Locate the cell with the specified text and output its [x, y] center coordinate. 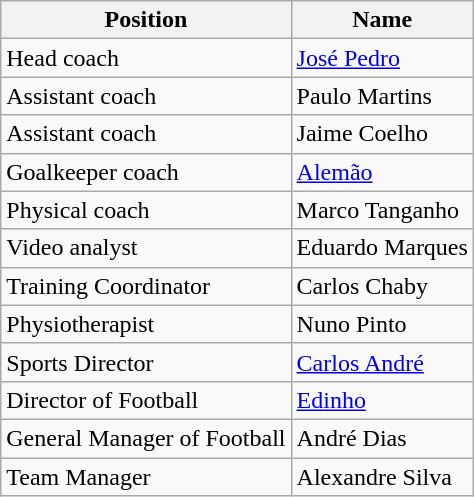
Alexandre Silva [382, 477]
Video analyst [146, 248]
Eduardo Marques [382, 248]
José Pedro [382, 58]
Goalkeeper coach [146, 172]
Training Coordinator [146, 286]
Paulo Martins [382, 96]
General Manager of Football [146, 438]
Director of Football [146, 400]
Sports Director [146, 362]
André Dias [382, 438]
Head coach [146, 58]
Physical coach [146, 210]
Physiotherapist [146, 324]
Alemão [382, 172]
Marco Tanganho [382, 210]
Edinho [382, 400]
Position [146, 20]
Jaime Coelho [382, 134]
Carlos Chaby [382, 286]
Name [382, 20]
Team Manager [146, 477]
Carlos André [382, 362]
Nuno Pinto [382, 324]
